Search for the cell housing the specified text and yield its (X, Y) center coordinate. 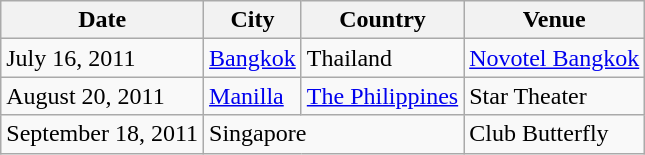
Date (102, 20)
The Philippines (382, 96)
Venue (554, 20)
July 16, 2011 (102, 58)
City (253, 20)
Thailand (382, 58)
Manilla (253, 96)
September 18, 2011 (102, 134)
Star Theater (554, 96)
Singapore (334, 134)
Novotel Bangkok (554, 58)
Club Butterfly (554, 134)
Country (382, 20)
August 20, 2011 (102, 96)
Bangkok (253, 58)
